Output the (x, y) coordinate of the center of the cell containing the given text.  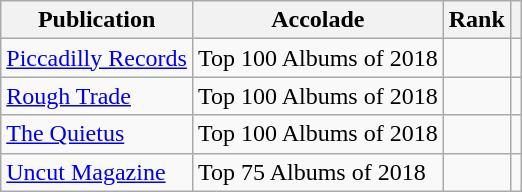
Rough Trade (97, 96)
Piccadilly Records (97, 58)
Top 75 Albums of 2018 (318, 172)
Publication (97, 20)
Accolade (318, 20)
The Quietus (97, 134)
Rank (476, 20)
Uncut Magazine (97, 172)
